For the text-containing cell, return its midpoint in (x, y) coordinate format. 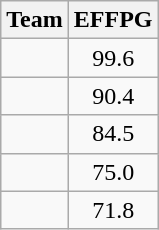
75.0 (113, 172)
EFFPG (113, 20)
99.6 (113, 58)
Team (35, 20)
90.4 (113, 96)
71.8 (113, 210)
84.5 (113, 134)
